Locate the cell with the specified text and output its [X, Y] center coordinate. 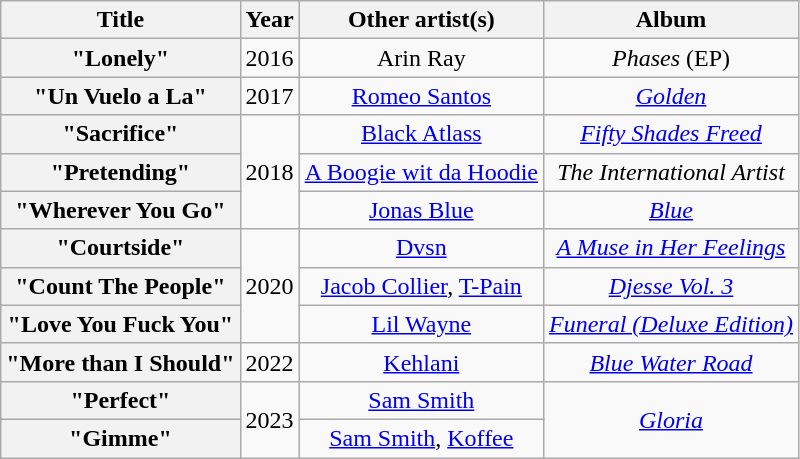
Lil Wayne [421, 324]
Other artist(s) [421, 20]
Golden [672, 96]
Sam Smith, Koffee [421, 438]
2023 [270, 419]
A Muse in Her Feelings [672, 248]
"Sacrifice" [120, 134]
Dvsn [421, 248]
Arin Ray [421, 58]
Phases (EP) [672, 58]
Funeral (Deluxe Edition) [672, 324]
The International Artist [672, 172]
"Perfect" [120, 400]
Kehlani [421, 362]
"Count The People" [120, 286]
"Courtside" [120, 248]
Sam Smith [421, 400]
2016 [270, 58]
2018 [270, 172]
2017 [270, 96]
"Love You Fuck You" [120, 324]
"More than I Should" [120, 362]
Blue Water Road [672, 362]
Black Atlass [421, 134]
Album [672, 20]
"Gimme" [120, 438]
Romeo Santos [421, 96]
Year [270, 20]
2022 [270, 362]
A Boogie wit da Hoodie [421, 172]
Gloria [672, 419]
Jonas Blue [421, 210]
Title [120, 20]
Blue [672, 210]
Jacob Collier, T-Pain [421, 286]
"Lonely" [120, 58]
"Wherever You Go" [120, 210]
"Un Vuelo a La" [120, 96]
"Pretending" [120, 172]
Djesse Vol. 3 [672, 286]
Fifty Shades Freed [672, 134]
2020 [270, 286]
